Detect which cell encompasses the target text, then output its (X, Y) center coordinate. 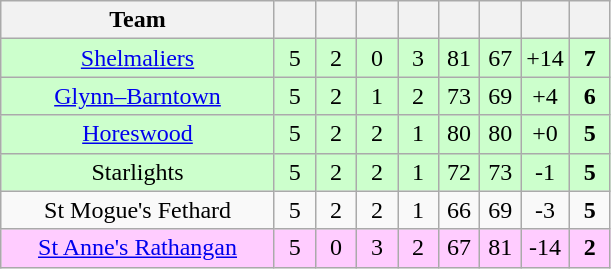
7 (590, 58)
St Mogue's Fethard (138, 210)
St Anne's Rathangan (138, 248)
Horeswood (138, 134)
+0 (546, 134)
+14 (546, 58)
Starlights (138, 172)
6 (590, 96)
-1 (546, 172)
Team (138, 20)
-3 (546, 210)
66 (460, 210)
-14 (546, 248)
Shelmaliers (138, 58)
Glynn–Barntown (138, 96)
72 (460, 172)
+4 (546, 96)
